From the cell containing the given text, extract its center point as [X, Y] coordinate. 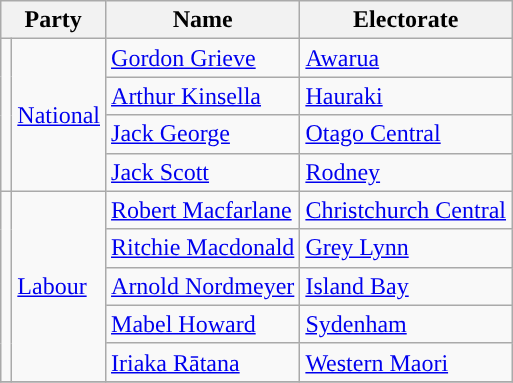
Labour [59, 286]
Ritchie Macdonald [203, 248]
Awarua [406, 58]
Gordon Grieve [203, 58]
Jack Scott [203, 172]
Party [54, 20]
Island Bay [406, 286]
Mabel Howard [203, 324]
Grey Lynn [406, 248]
National [59, 115]
Arnold Nordmeyer [203, 286]
Otago Central [406, 134]
Robert Macfarlane [203, 210]
Rodney [406, 172]
Arthur Kinsella [203, 96]
Electorate [406, 20]
Name [203, 20]
Iriaka Rātana [203, 362]
Hauraki [406, 96]
Jack George [203, 134]
Christchurch Central [406, 210]
Western Maori [406, 362]
Sydenham [406, 324]
